Pinpoint the cell where the given text exists, returning its [X, Y] midpoint coordinate. 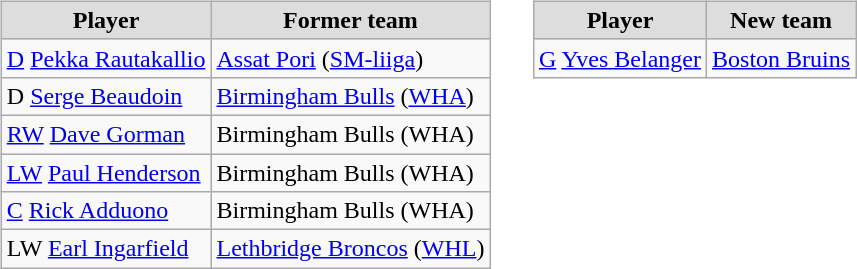
New team [782, 20]
LW Paul Henderson [106, 173]
Assat Pori (SM-liiga) [350, 58]
RW Dave Gorman [106, 134]
LW Earl Ingarfield [106, 249]
D Serge Beaudoin [106, 96]
Boston Bruins [782, 58]
G Yves Belanger [620, 58]
Former team [350, 20]
Lethbridge Broncos (WHL) [350, 249]
D Pekka Rautakallio [106, 58]
C Rick Adduono [106, 211]
